Return [X, Y] of the center of cell containing provided text 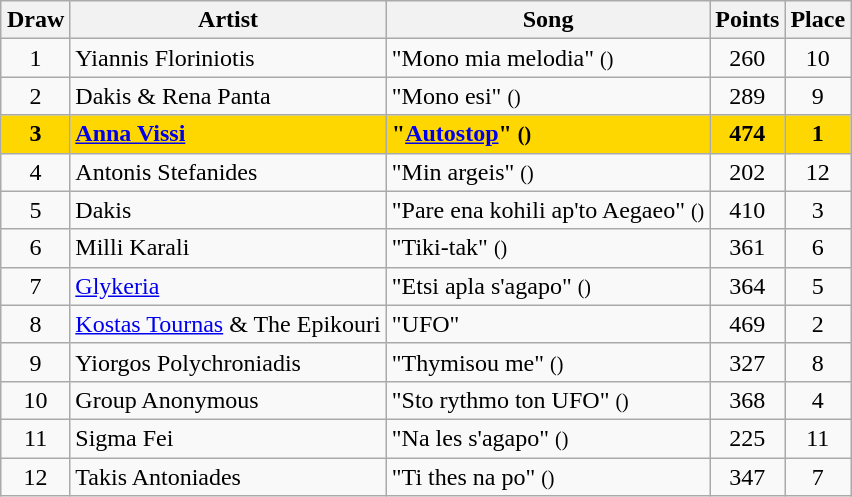
368 [748, 400]
327 [748, 362]
Points [748, 20]
225 [748, 438]
410 [748, 210]
"Na les s'agapo" () [548, 438]
Anna Vissi [228, 134]
Takis Antoniades [228, 477]
364 [748, 286]
Sigma Fei [228, 438]
"Pare ena kohili ap'to Aegaeo" () [548, 210]
Artist [228, 20]
260 [748, 58]
347 [748, 477]
Draw [35, 20]
Group Anonymous [228, 400]
289 [748, 96]
202 [748, 172]
Song [548, 20]
Dakis [228, 210]
Yiannis Floriniotis [228, 58]
361 [748, 248]
"Tiki-tak" () [548, 248]
Dakis & Rena Panta [228, 96]
"Etsi apla s'agapo" () [548, 286]
Yiorgos Polychroniadis [228, 362]
"Mono mia melodia" () [548, 58]
"UFO" [548, 324]
Glykeria [228, 286]
Antonis Stefanides [228, 172]
Milli Karali [228, 248]
"Thymisou me" () [548, 362]
"Ti thes na po" () [548, 477]
474 [748, 134]
"Sto rythmo ton UFO" () [548, 400]
"Autostop" () [548, 134]
469 [748, 324]
"Min argeis" () [548, 172]
Place [818, 20]
Kostas Tournas & The Epikouri [228, 324]
"Mono esi" () [548, 96]
